Return the (x, y) coordinate for the center point of the cell that contains the specified text.  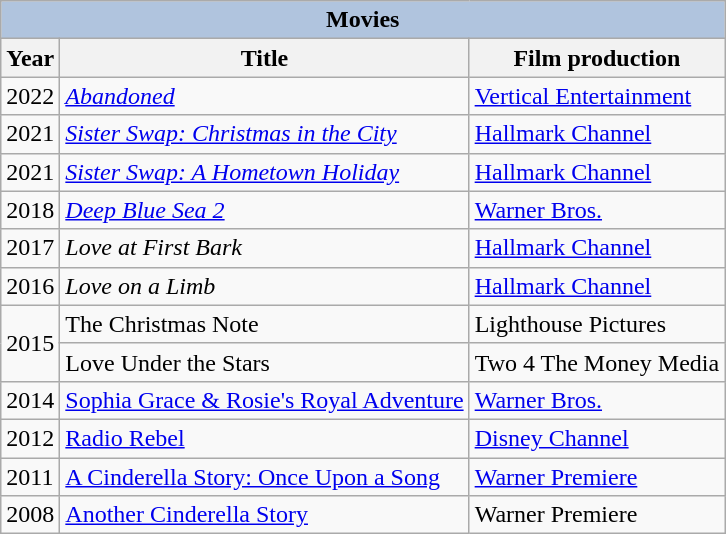
2016 (30, 286)
2017 (30, 248)
Vertical Entertainment (597, 96)
Sophia Grace & Rosie's Royal Adventure (264, 400)
2015 (30, 343)
2014 (30, 400)
The Christmas Note (264, 324)
Sister Swap: A Hometown Holiday (264, 172)
Radio Rebel (264, 438)
2011 (30, 477)
2018 (30, 210)
Sister Swap: Christmas in the City (264, 134)
Two 4 The Money Media (597, 362)
Film production (597, 58)
Love on a Limb (264, 286)
A Cinderella Story: Once Upon a Song (264, 477)
Another Cinderella Story (264, 515)
2022 (30, 96)
Lighthouse Pictures (597, 324)
Year (30, 58)
Disney Channel (597, 438)
Movies (363, 20)
Title (264, 58)
Love at First Bark (264, 248)
2012 (30, 438)
Love Under the Stars (264, 362)
2008 (30, 515)
Deep Blue Sea 2 (264, 210)
Abandoned (264, 96)
